Pinpoint the cell where the given text exists, returning its [x, y] midpoint coordinate. 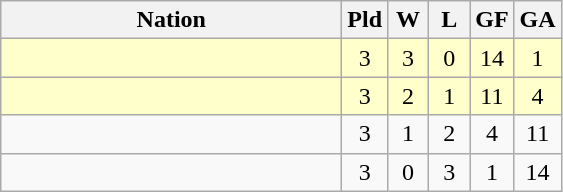
GF [492, 20]
L [450, 20]
W [408, 20]
Nation [172, 20]
Pld [365, 20]
GA [538, 20]
